Scan for the cell matching the given text and deliver its [x, y] coordinate at center. 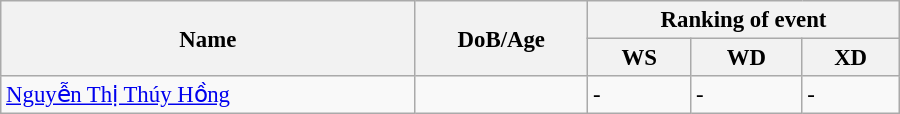
Nguyễn Thị Thúy Hồng [208, 95]
Name [208, 38]
XD [850, 58]
WD [746, 58]
DoB/Age [502, 38]
Ranking of event [744, 20]
WS [640, 58]
